Extract the (X, Y) coordinate from the center of the cell holding the provided text.  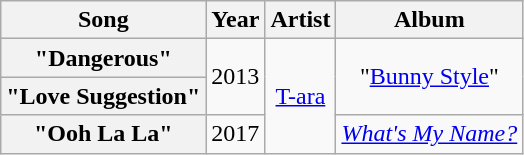
Year (236, 20)
What's My Name? (430, 134)
T-ara (300, 96)
"Ooh La La" (104, 134)
Song (104, 20)
"Bunny Style" (430, 77)
"Dangerous" (104, 58)
2017 (236, 134)
Artist (300, 20)
Album (430, 20)
"Love Suggestion" (104, 96)
2013 (236, 77)
